Detect which cell encompasses the target text, then output its [X, Y] center coordinate. 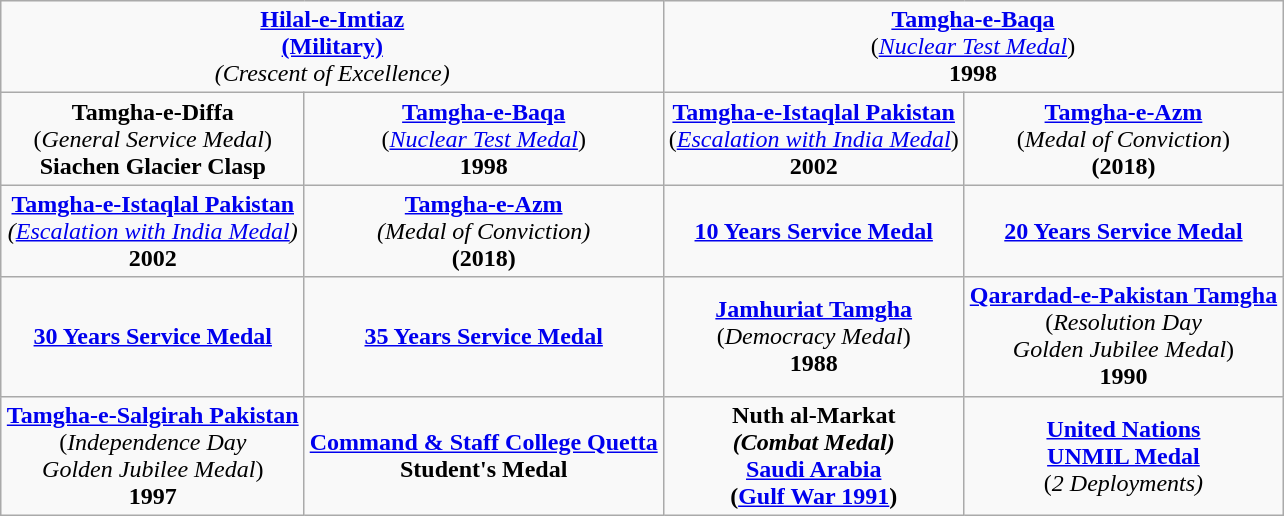
Nuth al-Markat(Combat Medal)Saudi Arabia(Gulf War 1991) [814, 456]
Tamgha-e-Salgirah Pakistan(Independence DayGolden Jubilee Medal)1997 [152, 456]
Tamgha-e-Diffa(General Service Medal)Siachen Glacier Clasp [152, 139]
35 Years Service Medal [484, 336]
United NationsUNMIL Medal(2 Deployments) [1123, 456]
30 Years Service Medal [152, 336]
Command & Staff College QuettaStudent's Medal [484, 456]
Qarardad-e-Pakistan Tamgha(Resolution DayGolden Jubilee Medal)1990 [1123, 336]
Hilal-e-Imtiaz(Military)(Crescent of Excellence) [332, 47]
10 Years Service Medal [814, 231]
Jamhuriat Tamgha(Democracy Medal)1988 [814, 336]
20 Years Service Medal [1123, 231]
